Search for the cell housing the specified text and yield its (x, y) center coordinate. 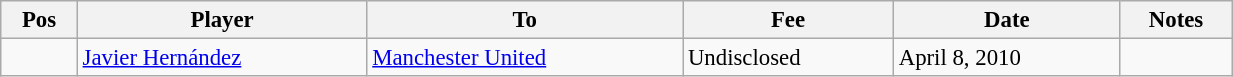
Notes (1176, 20)
To (525, 20)
Undisclosed (788, 58)
Pos (40, 20)
Player (222, 20)
Fee (788, 20)
Date (1006, 20)
April 8, 2010 (1006, 58)
Javier Hernández (222, 58)
Manchester United (525, 58)
